Output the (x, y) coordinate of the center of the cell containing the given text.  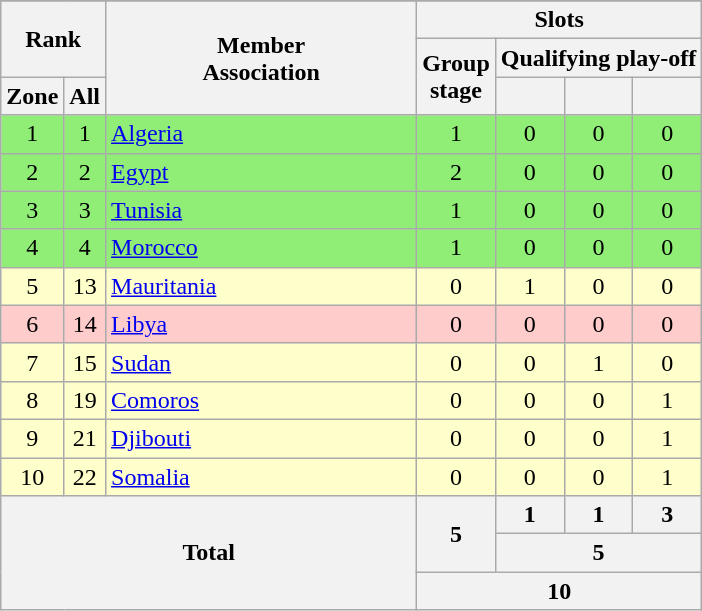
Algeria (262, 134)
All (85, 96)
Zone (32, 96)
21 (85, 438)
Tunisia (262, 210)
Sudan (262, 362)
Slots (560, 20)
Somalia (262, 477)
Total (209, 553)
Groupstage (456, 77)
8 (32, 400)
Rank (54, 39)
7 (32, 362)
Mauritania (262, 286)
14 (85, 324)
6 (32, 324)
22 (85, 477)
Djibouti (262, 438)
Libya (262, 324)
Morocco (262, 248)
19 (85, 400)
Comoros (262, 400)
13 (85, 286)
Egypt (262, 172)
MemberAssociation (262, 58)
9 (32, 438)
15 (85, 362)
Qualifying play-off (598, 58)
